Pinpoint the cell where the given text exists, returning its (x, y) midpoint coordinate. 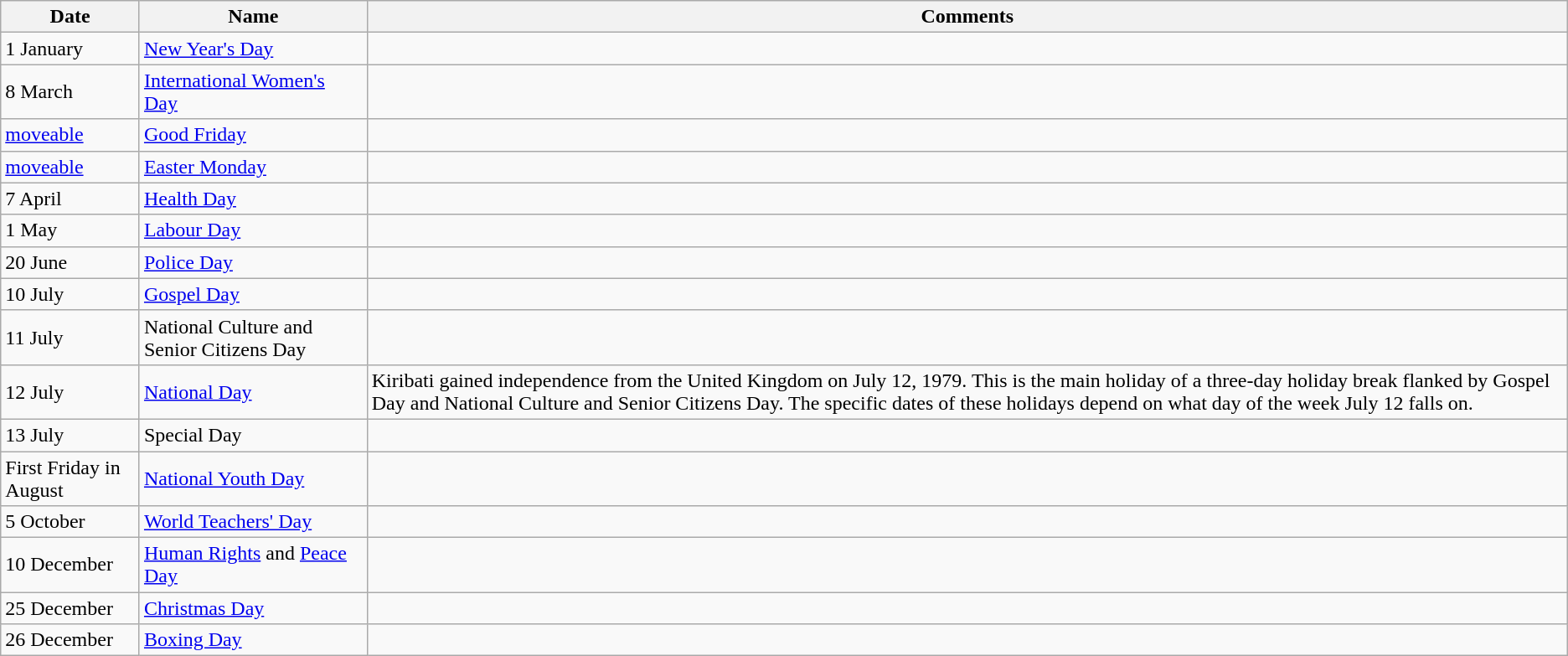
13 July (70, 435)
Special Day (253, 435)
20 June (70, 262)
Christmas Day (253, 608)
1 May (70, 230)
Gospel Day (253, 294)
10 July (70, 294)
8 March (70, 92)
World Teachers' Day (253, 522)
12 July (70, 392)
Name (253, 17)
7 April (70, 199)
Easter Monday (253, 167)
Health Day (253, 199)
Police Day (253, 262)
Human Rights and Peace Day (253, 565)
5 October (70, 522)
Comments (967, 17)
First Friday in August (70, 478)
11 July (70, 337)
National Day (253, 392)
25 December (70, 608)
10 December (70, 565)
Good Friday (253, 135)
New Year's Day (253, 49)
26 December (70, 640)
1 January (70, 49)
Labour Day (253, 230)
National Culture and Senior Citizens Day (253, 337)
Boxing Day (253, 640)
Date (70, 17)
National Youth Day (253, 478)
International Women's Day (253, 92)
